Detect which cell encompasses the target text, then output its (X, Y) center coordinate. 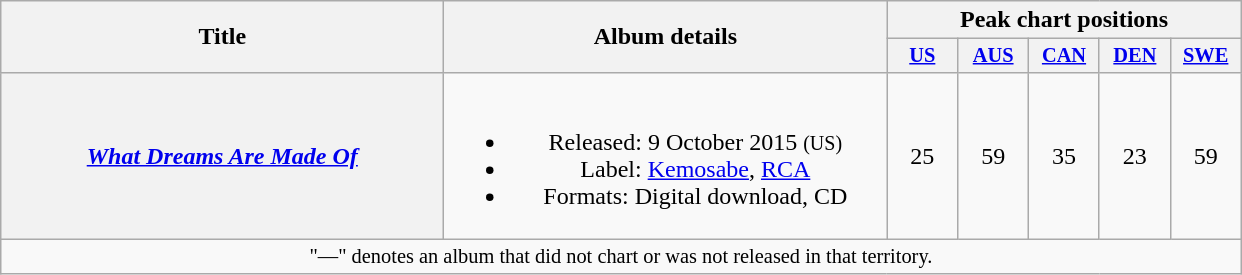
"—" denotes an album that did not chart or was not released in that territory. (621, 257)
US (922, 56)
Title (222, 37)
DEN (1134, 56)
AUS (994, 56)
Released: 9 October 2015 (US)Label: Kemosabe, RCAFormats: Digital download, CD (666, 156)
23 (1134, 156)
25 (922, 156)
What Dreams Are Made Of (222, 156)
Peak chart positions (1064, 20)
SWE (1206, 56)
CAN (1064, 56)
35 (1064, 156)
Album details (666, 37)
